Identify which cell holds the provided text, then report its (X, Y) central coordinate. 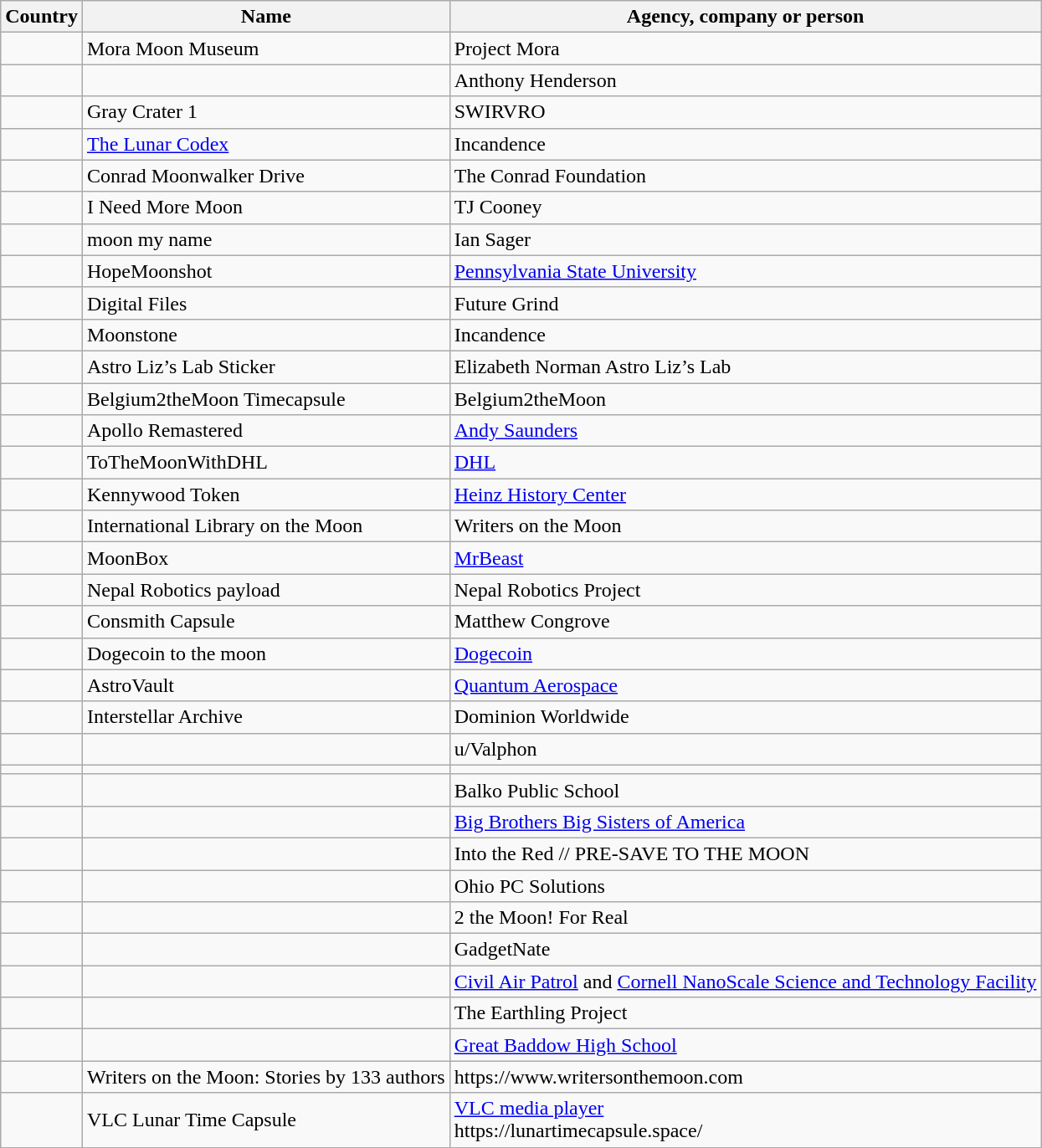
https://www.writersonthemoon.com (745, 1077)
Ian Sager (745, 239)
Elizabeth Norman Astro Liz’s Lab (745, 366)
Matthew Congrove (745, 622)
Pennsylvania State University (745, 271)
Nepal Robotics Project (745, 590)
GadgetNate (745, 950)
Apollo Remastered (266, 431)
Agency, company or person (745, 17)
Name (266, 17)
Conrad Moonwalker Drive (266, 176)
TJ Cooney (745, 208)
Kennywood Token (266, 495)
AstroVault (266, 685)
Ohio PC Solutions (745, 886)
SWIRVRO (745, 112)
The Lunar Codex (266, 144)
ToTheMoonWithDHL (266, 463)
Big Brothers Big Sisters of America (745, 822)
u/Valphon (745, 749)
I Need More Moon (266, 208)
HopeMoonshot (266, 271)
Quantum Aerospace (745, 685)
Dogecoin (745, 653)
Project Mora (745, 49)
MrBeast (745, 558)
The Conrad Foundation (745, 176)
Future Grind (745, 303)
VLC media playerhttps://lunartimecapsule.space/ (745, 1120)
DHL (745, 463)
Into the Red // PRE-SAVE TO THE MOON (745, 853)
Belgium2theMoon (745, 399)
Consmith Capsule (266, 622)
VLC Lunar Time Capsule (266, 1120)
Writers on the Moon (745, 526)
Moonstone (266, 335)
Balko Public School (745, 790)
Civil Air Patrol and Cornell NanoScale Science and Technology Facility (745, 981)
Digital Files (266, 303)
moon my name (266, 239)
Writers on the Moon: Stories by 133 authors (266, 1077)
2 the Moon! For Real (745, 918)
Great Baddow High School (745, 1045)
Astro Liz’s Lab Sticker (266, 366)
The Earthling Project (745, 1013)
Belgium2theMoon Timecapsule (266, 399)
Heinz History Center (745, 495)
Nepal Robotics payload (266, 590)
Dogecoin to the moon (266, 653)
Dominion Worldwide (745, 717)
Gray Crater 1 (266, 112)
Andy Saunders (745, 431)
MoonBox (266, 558)
Country (42, 17)
Mora Moon Museum (266, 49)
Anthony Henderson (745, 80)
Interstellar Archive (266, 717)
International Library on the Moon (266, 526)
